Pinpoint the cell where the given text exists, returning its [x, y] midpoint coordinate. 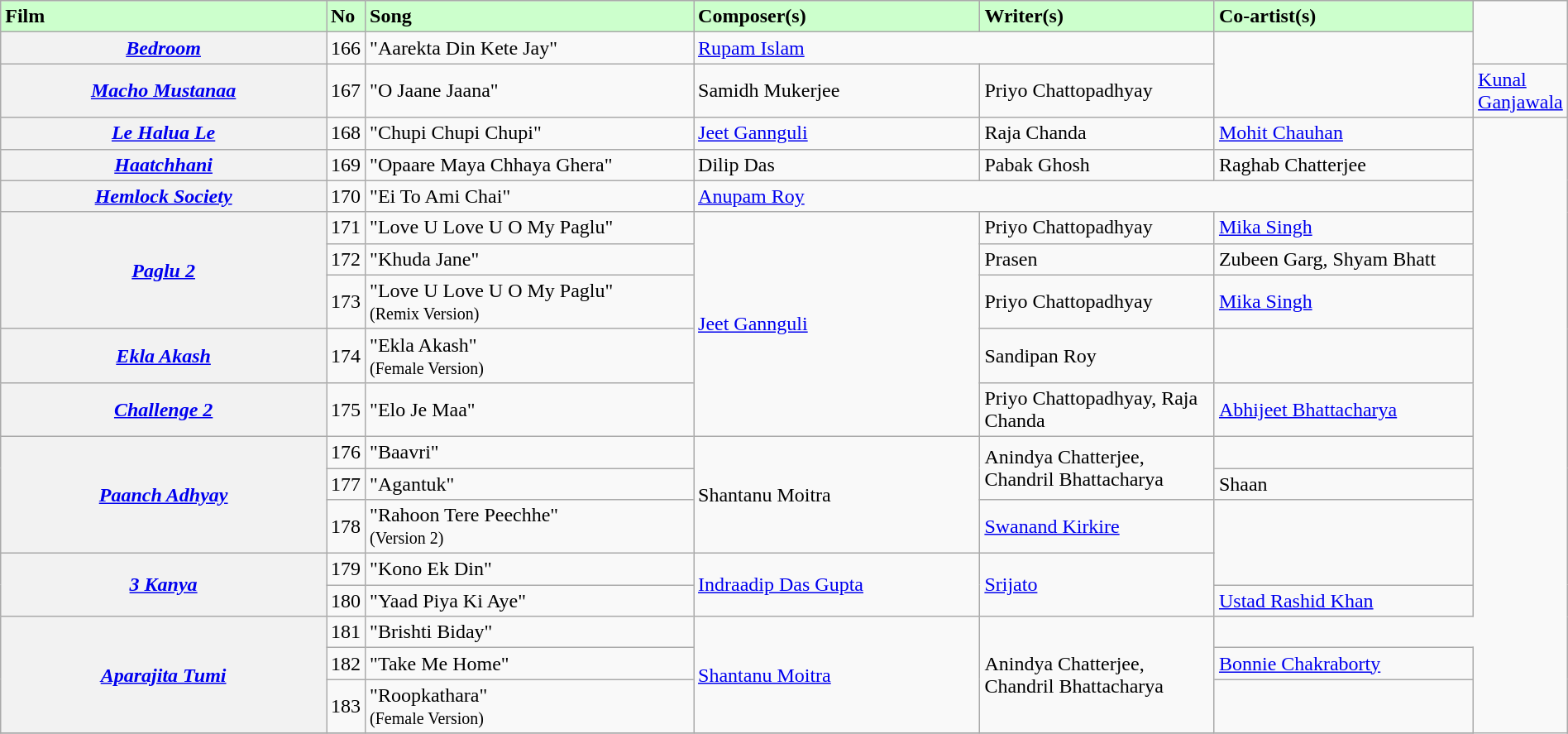
Film [164, 17]
Zubeen Garg, Shyam Bhatt [1343, 259]
"Aarekta Din Kete Jay" [529, 48]
Bedroom [164, 48]
"Ei To Ami Chai" [529, 196]
Composer(s) [837, 17]
182 [346, 664]
"Opaare Maya Chhaya Ghera" [529, 165]
"O Jaane Jaana" [529, 91]
3 Kanya [164, 585]
"Rahoon Tere Peechhe"(Version 2) [529, 526]
Shaan [1343, 484]
168 [346, 133]
173 [346, 301]
"Love U Love U O My Paglu" [529, 228]
"Kono Ek Din" [529, 569]
Paanch Adhyay [164, 495]
Hemlock Society [164, 196]
"Khuda Jane" [529, 259]
Anupam Roy [1083, 196]
"Chupi Chupi Chupi" [529, 133]
Raghab Chatterjee [1343, 165]
Mohit Chauhan [1343, 133]
Raja Chanda [1097, 133]
166 [346, 48]
Aparajita Tumi [164, 675]
"Ekla Akash"(Female Version) [529, 356]
175 [346, 409]
"Elo Je Maa" [529, 409]
178 [346, 526]
Samidh Mukerjee [837, 91]
170 [346, 196]
Abhijeet Bhattacharya [1343, 409]
Ustad Rashid Khan [1343, 601]
Dilip Das [837, 165]
177 [346, 484]
169 [346, 165]
Haatchhani [164, 165]
"Agantuk" [529, 484]
Pabak Ghosh [1097, 165]
"Brishti Biday" [529, 632]
Paglu 2 [164, 270]
171 [346, 228]
"Baavri" [529, 452]
Challenge 2 [164, 409]
181 [346, 632]
Prasen [1097, 259]
"Love U Love U O My Paglu"(Remix Version) [529, 301]
Co-artist(s) [1343, 17]
"Take Me Home" [529, 664]
Le Halua Le [164, 133]
Bonnie Chakraborty [1343, 664]
Macho Mustanaa [164, 91]
176 [346, 452]
179 [346, 569]
Priyo Chattopadhyay, Raja Chanda [1097, 409]
Sandipan Roy [1097, 356]
Rupam Islam [954, 48]
174 [346, 356]
Ekla Akash [164, 356]
167 [346, 91]
Kunal Ganjawala [1521, 91]
Song [529, 17]
Writer(s) [1097, 17]
"Roopkathara"(Female Version) [529, 707]
172 [346, 259]
Swanand Kirkire [1097, 526]
"Yaad Piya Ki Aye" [529, 601]
Indraadip Das Gupta [837, 585]
Srijato [1097, 585]
180 [346, 601]
183 [346, 707]
No [346, 17]
